Search for the cell housing the specified text and yield its (X, Y) center coordinate. 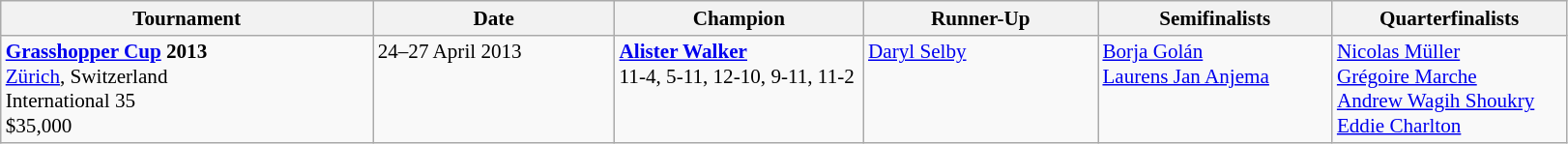
Nicolas Müller Grégoire Marche Andrew Wagih Shoukry Eddie Charlton (1449, 89)
24–27 April 2013 (494, 89)
Alister Walker11-4, 5-11, 12-10, 9-11, 11-2 (739, 89)
Champion (739, 17)
Borja Golán Laurens Jan Anjema (1215, 89)
Daryl Selby (980, 89)
Tournament (188, 17)
Grasshopper Cup 2013 Zürich, SwitzerlandInternational 35$35,000 (188, 89)
Runner-Up (980, 17)
Date (494, 17)
Quarterfinalists (1449, 17)
Semifinalists (1215, 17)
